Find where the given text appears and provide that cell's center as [X, Y] coordinate. 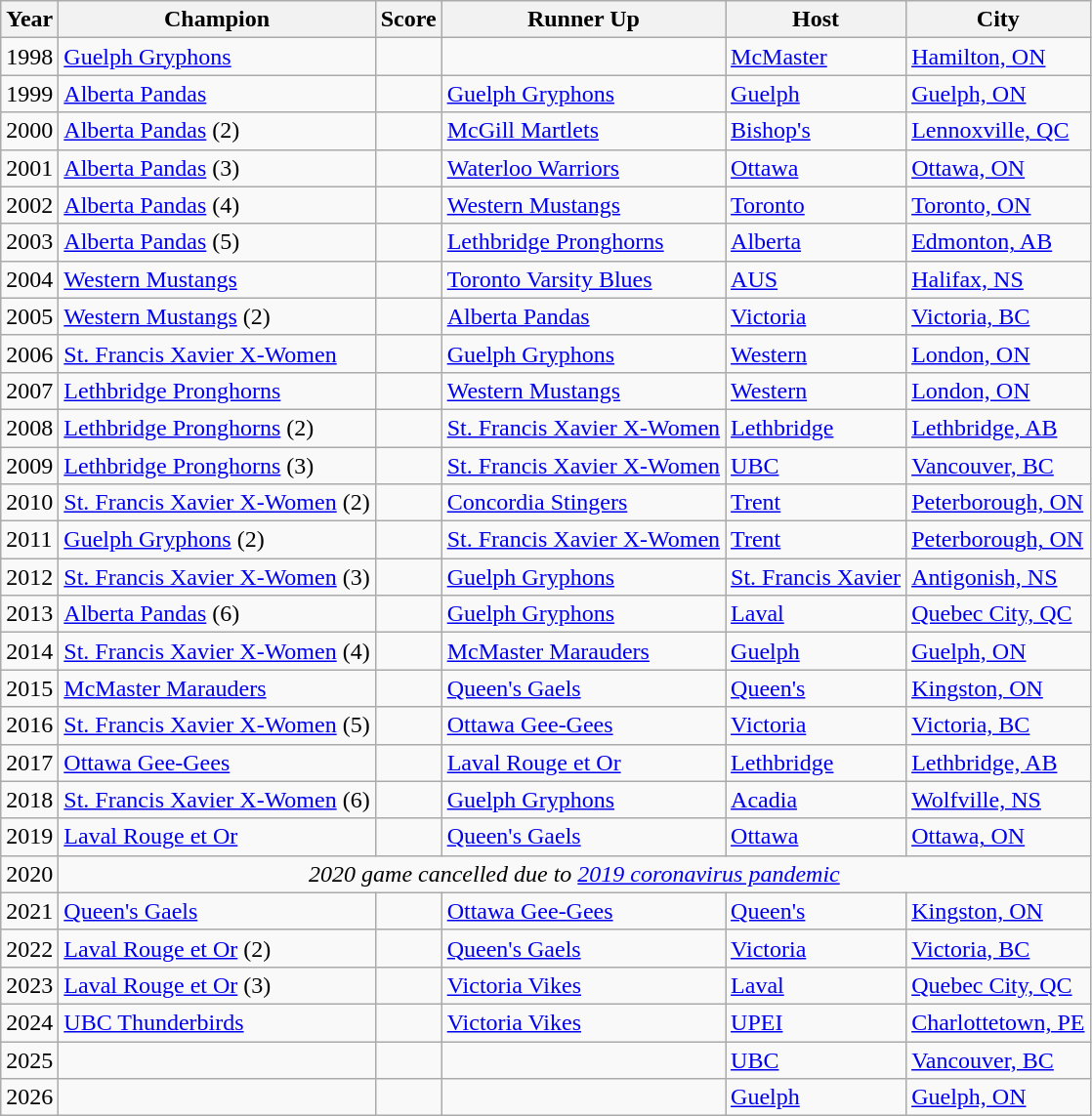
Score [408, 20]
2015 [29, 688]
Bishop's [817, 131]
Toronto Varsity Blues [583, 279]
Halifax, NS [998, 279]
Alberta Pandas (4) [217, 205]
Hamilton, ON [998, 57]
2023 [29, 985]
St. Francis Xavier X-Women (2) [217, 503]
1999 [29, 94]
Runner Up [583, 20]
2002 [29, 205]
2021 [29, 911]
St. Francis Xavier X-Women (6) [217, 800]
2020 game cancelled due to 2019 coronavirus pandemic [574, 874]
2012 [29, 577]
City [998, 20]
Wolfville, NS [998, 800]
2003 [29, 242]
Antigonish, NS [998, 577]
Acadia [817, 800]
St. Francis Xavier [817, 577]
Alberta Pandas (2) [217, 131]
2020 [29, 874]
2026 [29, 1097]
2009 [29, 466]
2017 [29, 763]
Lethbridge Pronghorns (2) [217, 428]
2022 [29, 948]
2013 [29, 614]
2008 [29, 428]
Laval Rouge et Or (3) [217, 985]
Champion [217, 20]
2006 [29, 353]
Toronto, ON [998, 205]
2000 [29, 131]
Lethbridge Pronghorns (3) [217, 466]
2018 [29, 800]
St. Francis Xavier X-Women (4) [217, 651]
2010 [29, 503]
Host [817, 20]
Alberta Pandas (5) [217, 242]
Alberta Pandas (3) [217, 168]
Guelph Gryphons (2) [217, 540]
2001 [29, 168]
Lennoxville, QC [998, 131]
Charlottetown, PE [998, 1022]
Year [29, 20]
2007 [29, 391]
UPEI [817, 1022]
UBC Thunderbirds [217, 1022]
Toronto [817, 205]
AUS [817, 279]
2004 [29, 279]
Alberta Pandas (6) [217, 614]
Laval Rouge et Or (2) [217, 948]
2016 [29, 725]
2011 [29, 540]
Waterloo Warriors [583, 168]
2014 [29, 651]
2005 [29, 316]
Alberta [817, 242]
2024 [29, 1022]
Edmonton, AB [998, 242]
1998 [29, 57]
Western Mustangs (2) [217, 316]
2025 [29, 1059]
2019 [29, 837]
McMaster [817, 57]
St. Francis Xavier X-Women (3) [217, 577]
McGill Martlets [583, 131]
St. Francis Xavier X-Women (5) [217, 725]
Concordia Stingers [583, 503]
